Scan for the cell matching the given text and deliver its (X, Y) coordinate at center. 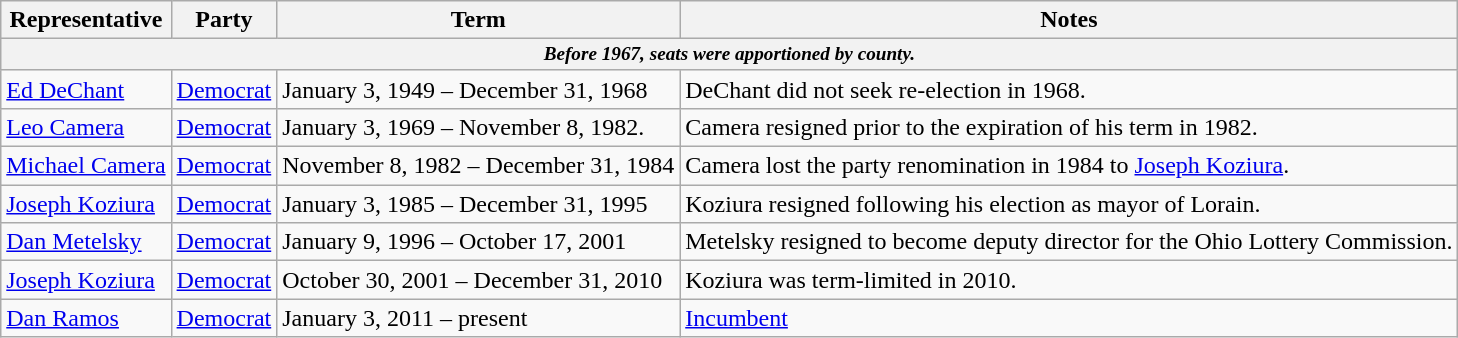
Party (224, 20)
Before 1967, seats were apportioned by county. (730, 55)
DeChant did not seek re-election in 1968. (1069, 89)
Term (478, 20)
January 3, 1969 – November 8, 1982. (478, 128)
Koziura resigned following his election as mayor of Lorain. (1069, 204)
Incumbent (1069, 318)
Leo Camera (86, 128)
November 8, 1982 – December 31, 1984 (478, 166)
January 9, 1996 – October 17, 2001 (478, 242)
Camera lost the party renomination in 1984 to Joseph Koziura. (1069, 166)
Representative (86, 20)
Camera resigned prior to the expiration of his term in 1982. (1069, 128)
January 3, 1985 – December 31, 1995 (478, 204)
Metelsky resigned to become deputy director for the Ohio Lottery Commission. (1069, 242)
Dan Ramos (86, 318)
Notes (1069, 20)
Michael Camera (86, 166)
January 3, 1949 – December 31, 1968 (478, 89)
Ed DeChant (86, 89)
Koziura was term-limited in 2010. (1069, 280)
Dan Metelsky (86, 242)
October 30, 2001 – December 31, 2010 (478, 280)
January 3, 2011 – present (478, 318)
